Scan for the cell matching the given text and deliver its [x, y] coordinate at center. 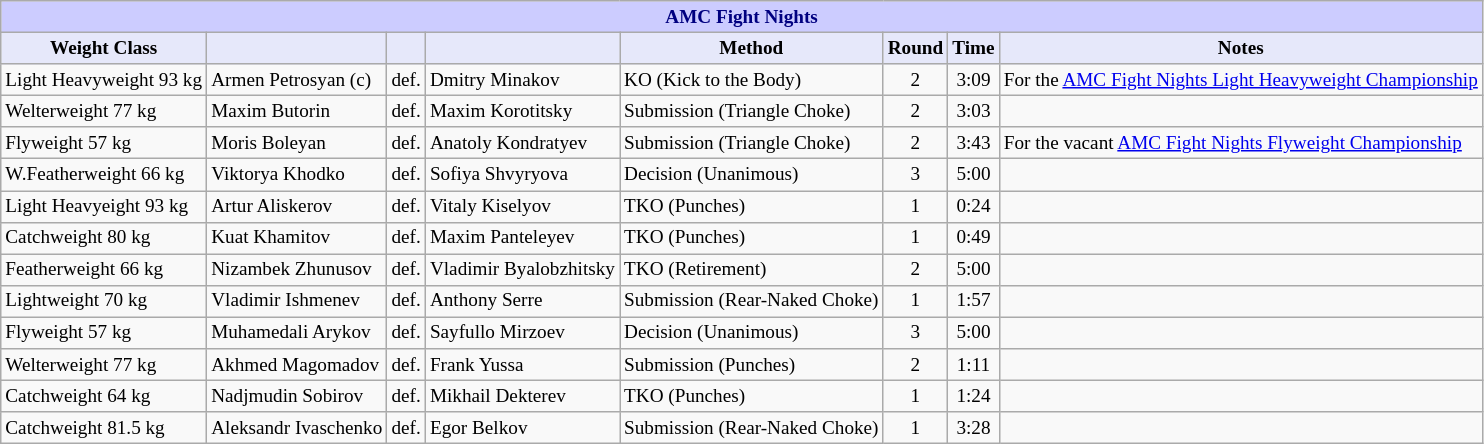
1:57 [974, 301]
Time [974, 48]
Featherweight 66 kg [104, 270]
Catchweight 64 kg [104, 396]
Egor Belkov [522, 428]
3:09 [974, 80]
Maxim Butorin [297, 111]
For the vacant AMC Fight Nights Flyweight Championship [1240, 143]
Viktorya Khodko [297, 175]
AMC Fight Nights [742, 17]
Armen Petrosyan (c) [297, 80]
Weight Class [104, 48]
Vladimir Byalobzhitsky [522, 270]
Maxim Korotitsky [522, 111]
3:03 [974, 111]
0:24 [974, 206]
Nizambek Zhunusov [297, 270]
Notes [1240, 48]
3:28 [974, 428]
Anthony Serre [522, 301]
Kuat Khamitov [297, 238]
Vladimir Ishmenev [297, 301]
For the AMC Fight Nights Light Heavyweight Championship [1240, 80]
Sofiya Shvyryova [522, 175]
Vitaly Kiselyov [522, 206]
Sayfullo Mirzoev [522, 333]
0:49 [974, 238]
Lightweight 70 kg [104, 301]
3:43 [974, 143]
Mikhail Dekterev [522, 396]
Dmitry Minakov [522, 80]
Round [916, 48]
Light Heavyeight 93 kg [104, 206]
TKO (Retirement) [752, 270]
Aleksandr Ivaschenko [297, 428]
Nadjmudin Sobirov [297, 396]
Submission (Punches) [752, 365]
1:24 [974, 396]
1:11 [974, 365]
Akhmed Magomadov [297, 365]
KO (Kick to the Body) [752, 80]
Anatoly Kondratyev [522, 143]
Method [752, 48]
Frank Yussa [522, 365]
Catchweight 80 kg [104, 238]
W.Featherweight 66 kg [104, 175]
Maxim Panteleyev [522, 238]
Muhamedali Arykov [297, 333]
Moris Boleyan [297, 143]
Catchweight 81.5 kg [104, 428]
Light Heavyweight 93 kg [104, 80]
Artur Aliskerov [297, 206]
